Output the (x, y) coordinate of the center of the cell containing the given text.  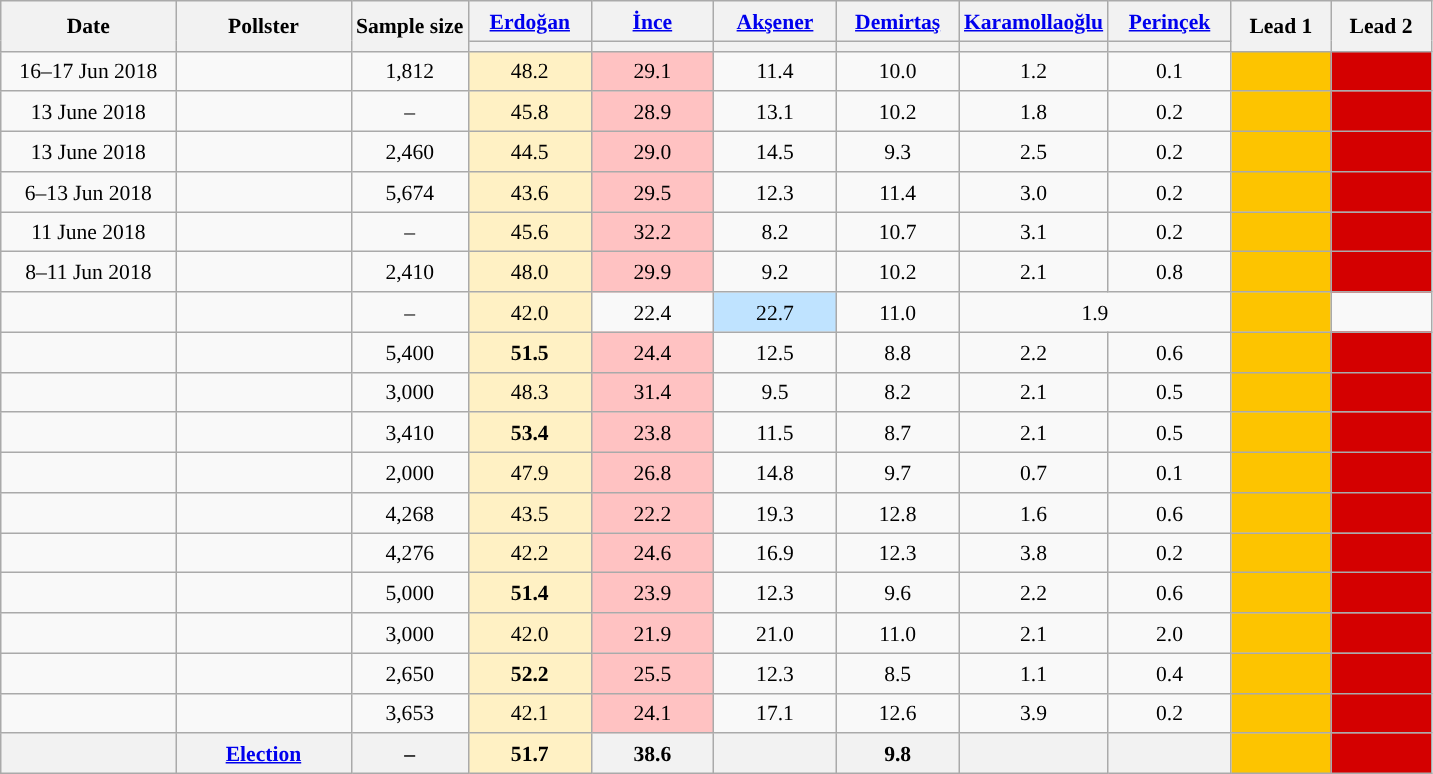
1.6 (1034, 513)
3.1 (1034, 232)
42.1 (530, 713)
2,650 (410, 673)
24.6 (652, 553)
5,674 (410, 192)
51.5 (530, 352)
29.1 (652, 71)
0.8 (1170, 272)
9.7 (898, 473)
8.7 (898, 433)
13.1 (776, 112)
32.2 (652, 232)
10.7 (898, 232)
45.8 (530, 112)
1.1 (1034, 673)
3.8 (1034, 553)
Perinçek (1170, 21)
11.5 (776, 433)
44.5 (530, 152)
26.8 (652, 473)
Lead 1 (1281, 26)
İnce (652, 21)
4,276 (410, 553)
2.0 (1170, 633)
0.7 (1034, 473)
5,000 (410, 593)
38.6 (652, 754)
48.2 (530, 71)
Karamollaoğlu (1034, 21)
10.0 (898, 71)
8–11 Jun 2018 (88, 272)
12.8 (898, 513)
28.9 (652, 112)
52.2 (530, 673)
16–17 Jun 2018 (88, 71)
8.5 (898, 673)
16.9 (776, 553)
3,410 (410, 433)
Sample size (410, 26)
22.2 (652, 513)
0.4 (1170, 673)
25.5 (652, 673)
53.4 (530, 433)
45.6 (530, 232)
Demirtaş (898, 21)
1.9 (1095, 312)
42.2 (530, 553)
21.9 (652, 633)
29.5 (652, 192)
24.4 (652, 352)
23.9 (652, 593)
22.7 (776, 312)
43.6 (530, 192)
Erdoğan (530, 21)
12.5 (776, 352)
14.8 (776, 473)
23.8 (652, 433)
21.0 (776, 633)
3.9 (1034, 713)
11 June 2018 (88, 232)
Lead 2 (1381, 26)
6–13 Jun 2018 (88, 192)
2,000 (410, 473)
17.1 (776, 713)
9.2 (776, 272)
2.5 (1034, 152)
1.8 (1034, 112)
31.4 (652, 392)
51.4 (530, 593)
Date (88, 26)
9.8 (898, 754)
19.3 (776, 513)
48.3 (530, 392)
8.8 (898, 352)
9.5 (776, 392)
51.7 (530, 754)
43.5 (530, 513)
4,268 (410, 513)
Pollster (264, 26)
Election (264, 754)
24.1 (652, 713)
29.0 (652, 152)
3,653 (410, 713)
5,400 (410, 352)
Akşener (776, 21)
22.4 (652, 312)
9.3 (898, 152)
1.2 (1034, 71)
14.5 (776, 152)
12.6 (898, 713)
3.0 (1034, 192)
29.9 (652, 272)
2,410 (410, 272)
48.0 (530, 272)
47.9 (530, 473)
1,812 (410, 71)
9.6 (898, 593)
2,460 (410, 152)
